Capture the cell that displays the provided text and extract its [x, y] central coordinate. 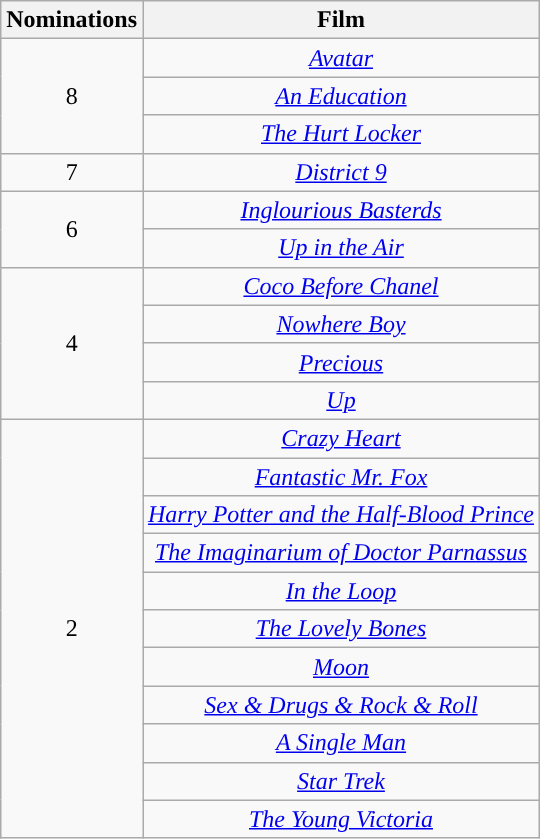
Moon [340, 667]
The Young Victoria [340, 819]
4 [72, 343]
Star Trek [340, 781]
Crazy Heart [340, 438]
Film [340, 20]
The Lovely Bones [340, 629]
Up [340, 400]
Coco Before Chanel [340, 286]
7 [72, 172]
Inglourious Basterds [340, 210]
Fantastic Mr. Fox [340, 477]
6 [72, 229]
2 [72, 628]
The Imaginarium of Doctor Parnassus [340, 553]
The Hurt Locker [340, 134]
Harry Potter and the Half-Blood Prince [340, 515]
8 [72, 96]
District 9 [340, 172]
Nominations [72, 20]
Nowhere Boy [340, 324]
In the Loop [340, 591]
Avatar [340, 58]
Precious [340, 362]
An Education [340, 96]
Up in the Air [340, 248]
Sex & Drugs & Rock & Roll [340, 705]
A Single Man [340, 743]
